Determine the [X, Y] coordinate at the center of the cell enclosing the given text.  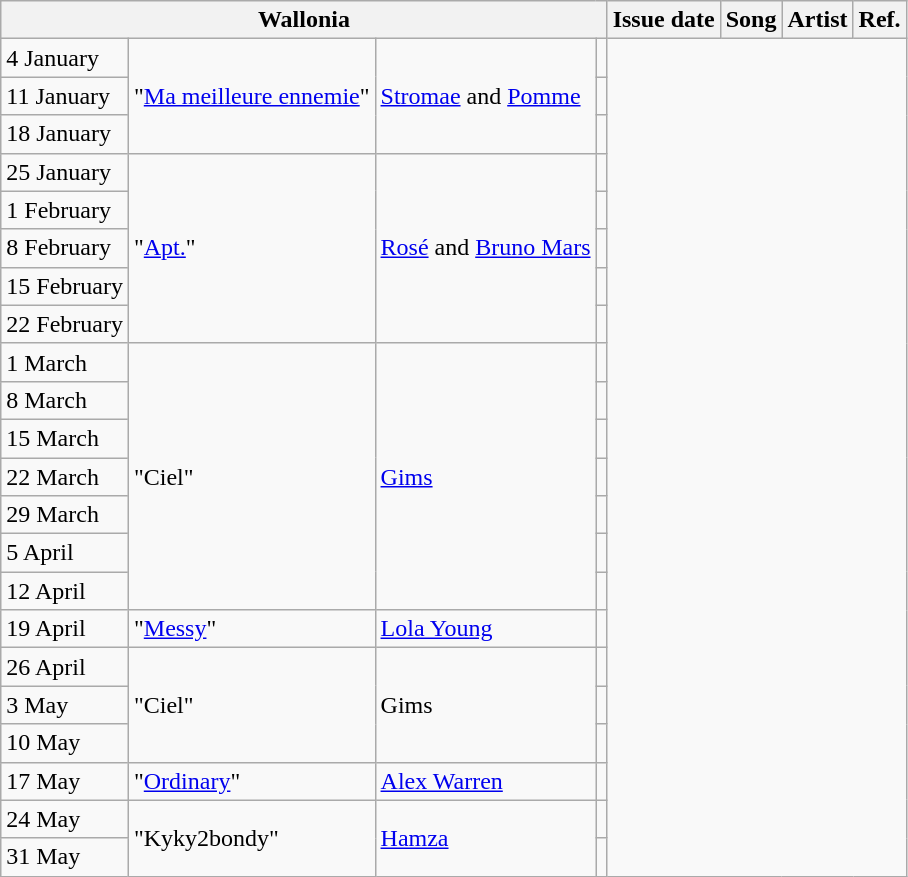
Artist [818, 20]
5 April [65, 553]
Rosé and Bruno Mars [486, 248]
"Kyky2bondy" [252, 838]
Alex Warren [486, 781]
3 May [65, 705]
Lola Young [486, 629]
1 February [65, 210]
31 May [65, 857]
22 March [65, 477]
Hamza [486, 838]
"Ma meilleure ennemie" [252, 96]
15 February [65, 286]
19 April [65, 629]
"Messy" [252, 629]
22 February [65, 324]
25 January [65, 172]
12 April [65, 591]
4 January [65, 58]
26 April [65, 667]
Issue date [664, 20]
11 January [65, 96]
17 May [65, 781]
Wallonia [304, 20]
8 March [65, 400]
15 March [65, 438]
24 May [65, 819]
10 May [65, 743]
"Ordinary" [252, 781]
Stromae and Pomme [486, 96]
"Apt." [252, 248]
Ref. [880, 20]
1 March [65, 362]
29 March [65, 515]
18 January [65, 134]
8 February [65, 248]
Song [751, 20]
